From the cell containing the given text, extract its center point as (X, Y) coordinate. 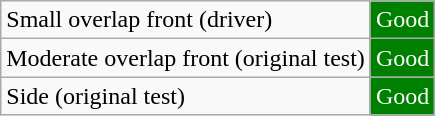
Moderate overlap front (original test) (186, 58)
Small overlap front (driver) (186, 20)
Side (original test) (186, 96)
